Find where the given text appears and provide that cell's center as (x, y) coordinate. 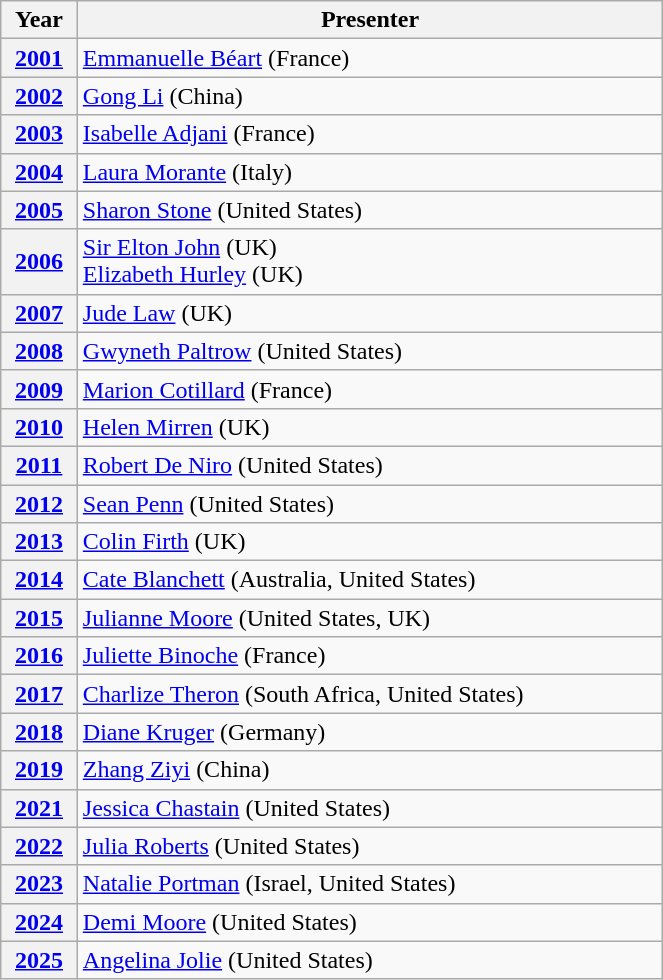
Natalie Portman (Israel, United States) (370, 884)
Isabelle Adjani (France) (370, 134)
2004 (40, 172)
2023 (40, 884)
Marion Cotillard (France) (370, 389)
2018 (40, 732)
2009 (40, 389)
2022 (40, 846)
2002 (40, 96)
Gong Li (China) (370, 96)
2003 (40, 134)
2015 (40, 618)
2024 (40, 922)
2016 (40, 656)
Robert De Niro (United States) (370, 465)
Julianne Moore (United States, UK) (370, 618)
Juliette Binoche (France) (370, 656)
2007 (40, 313)
Helen Mirren (UK) (370, 427)
2008 (40, 351)
Jessica Chastain (United States) (370, 808)
Year (40, 20)
2006 (40, 262)
2013 (40, 542)
Jude Law (UK) (370, 313)
Laura Morante (Italy) (370, 172)
Angelina Jolie (United States) (370, 960)
2012 (40, 503)
Colin Firth (UK) (370, 542)
2019 (40, 770)
2014 (40, 580)
Gwyneth Paltrow (United States) (370, 351)
2010 (40, 427)
Demi Moore (United States) (370, 922)
2011 (40, 465)
2021 (40, 808)
Emmanuelle Béart (France) (370, 58)
Diane Kruger (Germany) (370, 732)
Sir Elton John (UK) Elizabeth Hurley (UK) (370, 262)
2025 (40, 960)
Presenter (370, 20)
Julia Roberts (United States) (370, 846)
2001 (40, 58)
2017 (40, 694)
Zhang Ziyi (China) (370, 770)
Sean Penn (United States) (370, 503)
Sharon Stone (United States) (370, 210)
2005 (40, 210)
Charlize Theron (South Africa, United States) (370, 694)
Cate Blanchett (Australia, United States) (370, 580)
